Find where the given text appears and provide that cell's center as (X, Y) coordinate. 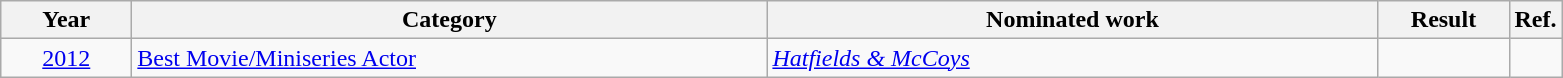
Category (450, 20)
Best Movie/Miniseries Actor (450, 58)
Hatfields & McCoys (1072, 58)
Year (66, 20)
2012 (66, 58)
Ref. (1536, 20)
Result (1444, 20)
Nominated work (1072, 20)
